Locate the cell with the specified text and output its [x, y] center coordinate. 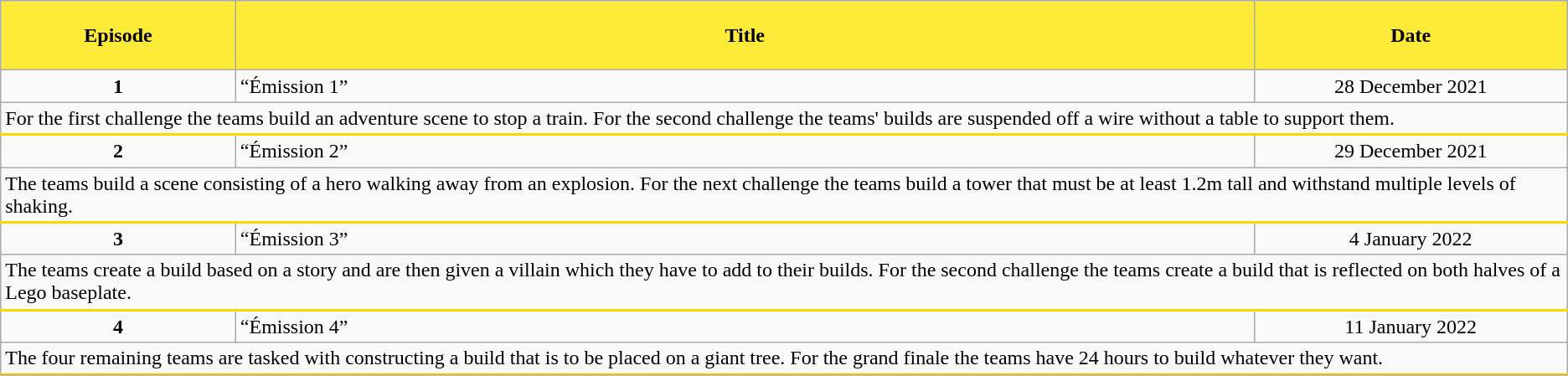
1 [119, 86]
2 [119, 151]
11 January 2022 [1411, 327]
Date [1411, 35]
“Émission 2” [745, 151]
4 [119, 327]
“Émission 1” [745, 86]
3 [119, 238]
Episode [119, 35]
“Émission 4” [745, 327]
Title [745, 35]
“Émission 3” [745, 238]
28 December 2021 [1411, 86]
29 December 2021 [1411, 151]
4 January 2022 [1411, 238]
